Determine the (x, y) coordinate at the center of the cell enclosing the given text.  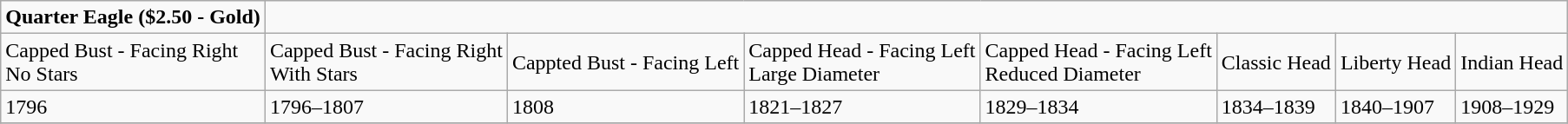
Cappted Bust - Facing Left (625, 62)
Capped Bust - Facing RightNo Stars (134, 62)
1840–1907 (1395, 107)
1796 (134, 107)
Capped Head - Facing LeftLarge Diameter (862, 62)
Indian Head (1512, 62)
1796–1807 (385, 107)
1829–1834 (1098, 107)
1821–1827 (862, 107)
Classic Head (1276, 62)
Quarter Eagle ($2.50 - Gold) (134, 17)
Capped Bust - Facing RightWith Stars (385, 62)
Liberty Head (1395, 62)
1834–1839 (1276, 107)
Capped Head - Facing LeftReduced Diameter (1098, 62)
1908–1929 (1512, 107)
1808 (625, 107)
